From the cell containing the given text, extract its center point as [x, y] coordinate. 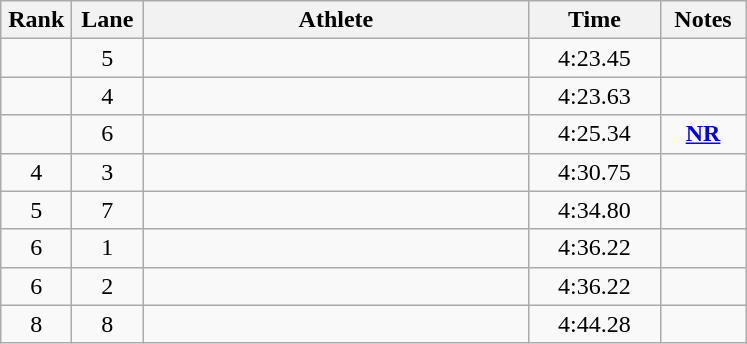
4:44.28 [594, 324]
1 [108, 248]
Notes [703, 20]
2 [108, 286]
4:30.75 [594, 172]
Time [594, 20]
4:23.45 [594, 58]
4:25.34 [594, 134]
Lane [108, 20]
Rank [36, 20]
4:34.80 [594, 210]
NR [703, 134]
Athlete [336, 20]
7 [108, 210]
4:23.63 [594, 96]
3 [108, 172]
